Pinpoint the cell where the given text exists, returning its [x, y] midpoint coordinate. 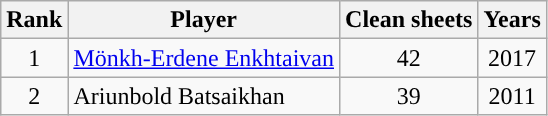
2 [34, 96]
Rank [34, 20]
1 [34, 58]
2011 [512, 96]
39 [409, 96]
Years [512, 20]
42 [409, 58]
Clean sheets [409, 20]
Player [204, 20]
Mönkh-Erdene Enkhtaivan [204, 58]
2017 [512, 58]
Ariunbold Batsaikhan [204, 96]
